Identify which cell holds the provided text, then report its [x, y] central coordinate. 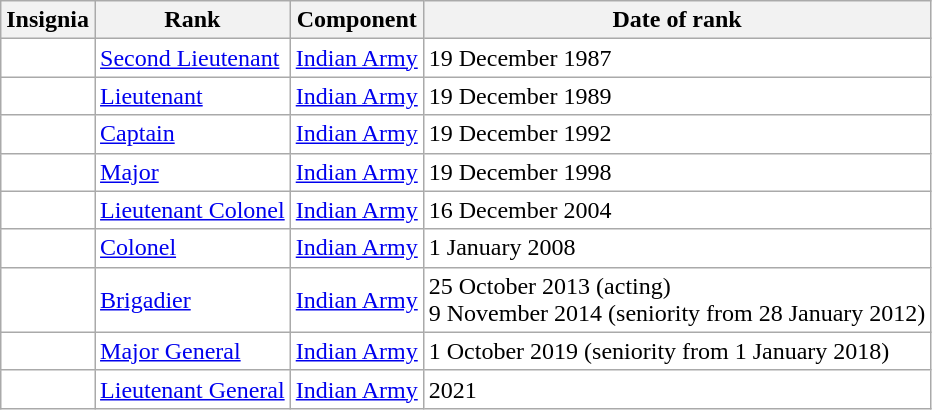
Major [193, 172]
Brigadier [193, 300]
Insignia [48, 20]
Major General [193, 351]
1 October 2019 (seniority from 1 January 2018) [677, 351]
19 December 1987 [677, 58]
19 December 1998 [677, 172]
Date of rank [677, 20]
Second Lieutenant [193, 58]
Lieutenant General [193, 389]
2021 [677, 389]
Rank [193, 20]
1 January 2008 [677, 248]
Lieutenant Colonel [193, 210]
Colonel [193, 248]
Lieutenant [193, 96]
19 December 1992 [677, 134]
16 December 2004 [677, 210]
19 December 1989 [677, 96]
Captain [193, 134]
25 October 2013 (acting)9 November 2014 (seniority from 28 January 2012) [677, 300]
Component [356, 20]
